Capture the cell that displays the provided text and extract its (x, y) central coordinate. 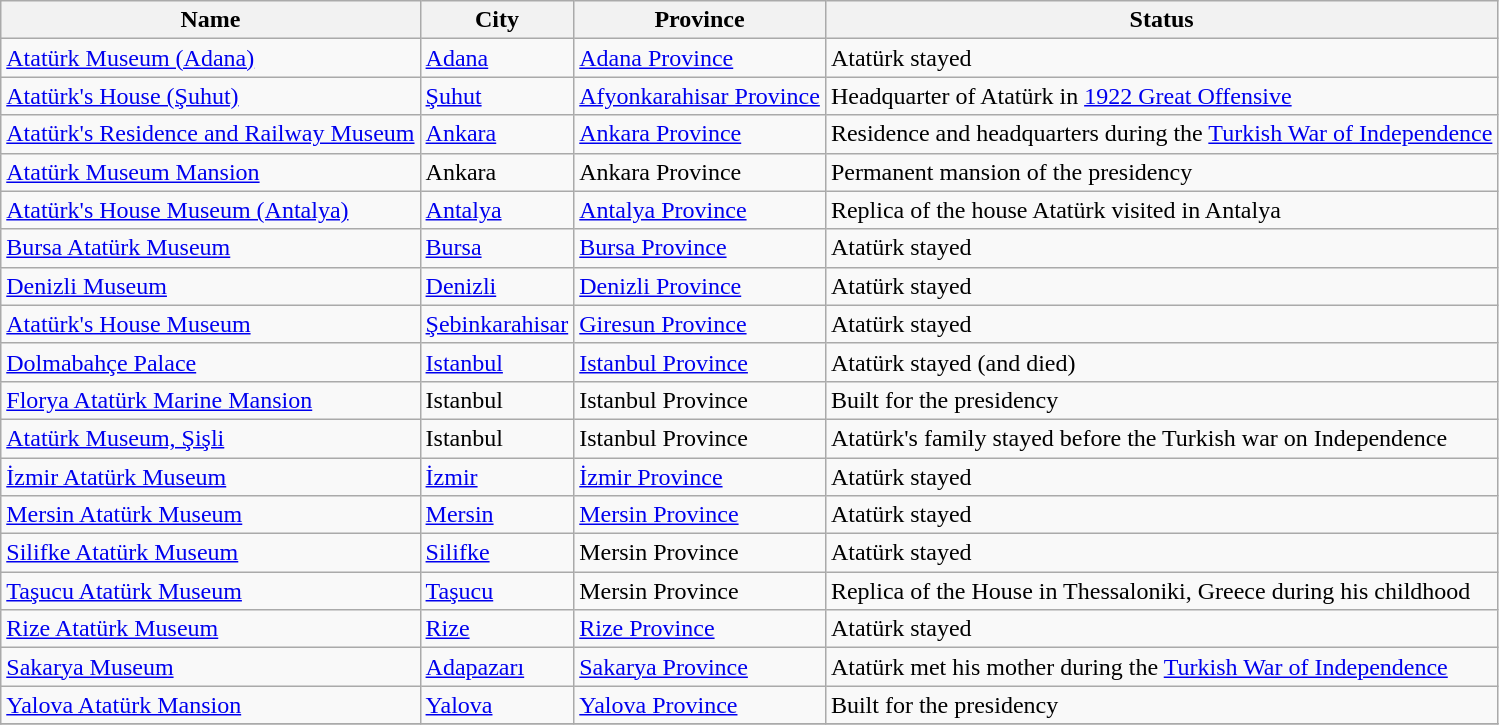
Atatürk's family stayed before the Turkish war on Independence (1162, 438)
Taşucu Atatürk Museum (210, 591)
Mersin Atatürk Museum (210, 515)
Şuhut (497, 96)
Adana (497, 58)
Atatürk's House Museum (Antalya) (210, 210)
Silifke (497, 553)
Adapazarı (497, 667)
Headquarter of Atatürk in 1922 Great Offensive (1162, 96)
Sakarya Province (700, 667)
Antalya Province (700, 210)
Yalova (497, 705)
Denizli (497, 286)
Atatürk Museum, Şişli (210, 438)
Replica of the House in Thessaloniki, Greece during his childhood (1162, 591)
Yalova Province (700, 705)
Bursa Province (700, 248)
Atatürk stayed (and died) (1162, 362)
Denizli Museum (210, 286)
Taşucu (497, 591)
Atatürk Museum Mansion (210, 172)
Bursa Atatürk Museum (210, 248)
Atatürk's House (Şuhut) (210, 96)
Silifke Atatürk Museum (210, 553)
Florya Atatürk Marine Mansion (210, 400)
Bursa (497, 248)
Name (210, 20)
Atatürk's House Museum (210, 324)
Rize (497, 629)
Atatürk Museum (Adana) (210, 58)
Mersin (497, 515)
Denizli Province (700, 286)
Province (700, 20)
İzmir Province (700, 477)
İzmir Atatürk Museum (210, 477)
Antalya (497, 210)
Permanent mansion of the presidency (1162, 172)
Replica of the house Atatürk visited in Antalya (1162, 210)
Rize Atatürk Museum (210, 629)
Atatürk met his mother during the Turkish War of Independence (1162, 667)
Giresun Province (700, 324)
Yalova Atatürk Mansion (210, 705)
Status (1162, 20)
İzmir (497, 477)
Sakarya Museum (210, 667)
Atatürk's Residence and Railway Museum (210, 134)
Rize Province (700, 629)
Residence and headquarters during the Turkish War of Independence (1162, 134)
Adana Province (700, 58)
City (497, 20)
Afyonkarahisar Province (700, 96)
Şebinkarahisar (497, 324)
Dolmabahçe Palace (210, 362)
